Provide the (X, Y) coordinate of the cell's center where the given text is located.  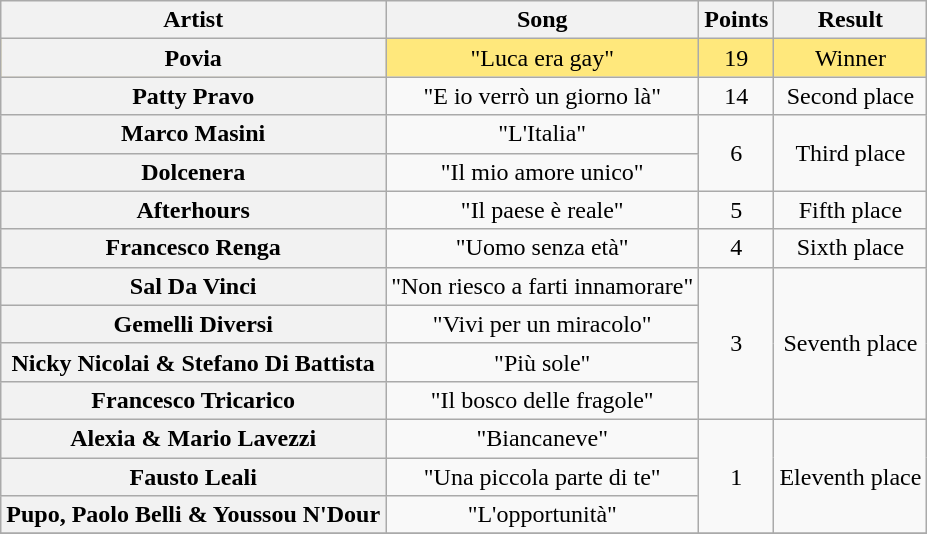
14 (736, 96)
"L'opportunità" (542, 515)
Patty Pravo (194, 96)
Points (736, 20)
Gemelli Diversi (194, 324)
"Biancaneve" (542, 438)
Francesco Tricarico (194, 400)
Seventh place (850, 343)
Winner (850, 58)
Pupo, Paolo Belli & Youssou N'Dour (194, 515)
Francesco Renga (194, 248)
Artist (194, 20)
"Luca era gay" (542, 58)
"Uomo senza età" (542, 248)
4 (736, 248)
"Il paese è reale" (542, 210)
1 (736, 476)
Povia (194, 58)
19 (736, 58)
Song (542, 20)
"Non riesco a farti innamorare" (542, 286)
Eleventh place (850, 476)
Fifth place (850, 210)
Dolcenera (194, 172)
"L'Italia" (542, 134)
"E io verrò un giorno là" (542, 96)
6 (736, 153)
"Vivi per un miracolo" (542, 324)
Third place (850, 153)
5 (736, 210)
Second place (850, 96)
"Più sole" (542, 362)
Sal Da Vinci (194, 286)
Alexia & Mario Lavezzi (194, 438)
Nicky Nicolai & Stefano Di Battista (194, 362)
Result (850, 20)
"Il bosco delle fragole" (542, 400)
3 (736, 343)
Afterhours (194, 210)
Marco Masini (194, 134)
"Il mio amore unico" (542, 172)
Fausto Leali (194, 477)
"Una piccola parte di te" (542, 477)
Sixth place (850, 248)
